Output the [x, y] coordinate of the center of the cell containing the given text.  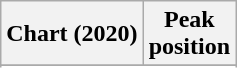
Chart (2020) [72, 34]
Peakposition [189, 34]
